Detect which cell encompasses the target text, then output its [X, Y] center coordinate. 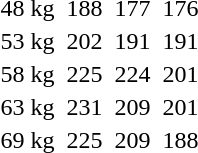
224 [132, 74]
191 [132, 41]
202 [84, 41]
231 [84, 107]
225 [84, 74]
209 [132, 107]
